Find where the given text appears and provide that cell's center as [X, Y] coordinate. 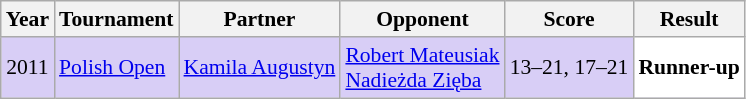
Year [28, 19]
2011 [28, 68]
Robert Mateusiak Nadieżda Zięba [422, 68]
Result [688, 19]
Partner [260, 19]
Tournament [116, 19]
Runner-up [688, 68]
Kamila Augustyn [260, 68]
13–21, 17–21 [570, 68]
Opponent [422, 19]
Polish Open [116, 68]
Score [570, 19]
